Locate the cell with the specified text and output its [X, Y] center coordinate. 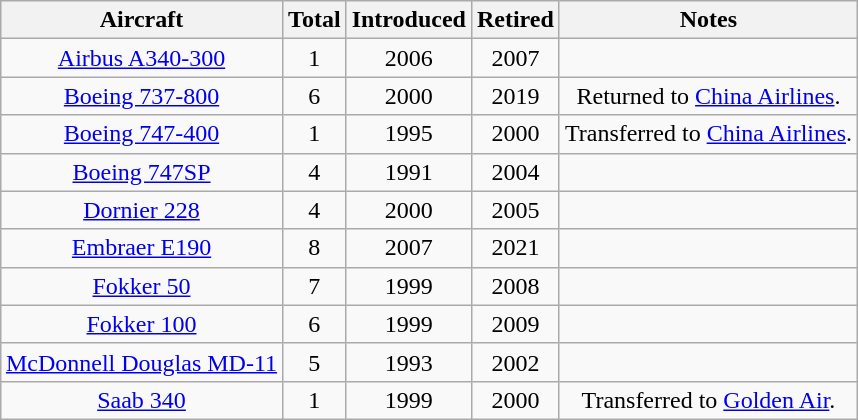
5 [315, 362]
7 [315, 286]
Dornier 228 [141, 210]
Retired [515, 20]
2021 [515, 248]
2004 [515, 172]
Saab 340 [141, 400]
Transferred to Golden Air. [708, 400]
2005 [515, 210]
Boeing 747-400 [141, 134]
Total [315, 20]
2019 [515, 96]
Notes [708, 20]
Fokker 100 [141, 324]
Returned to China Airlines. [708, 96]
Transferred to China Airlines. [708, 134]
2009 [515, 324]
Introduced [408, 20]
Airbus A340-300 [141, 58]
Embraer E190 [141, 248]
1991 [408, 172]
McDonnell Douglas MD-11 [141, 362]
1993 [408, 362]
2008 [515, 286]
Boeing 737-800 [141, 96]
2006 [408, 58]
1995 [408, 134]
8 [315, 248]
Aircraft [141, 20]
Fokker 50 [141, 286]
Boeing 747SP [141, 172]
2002 [515, 362]
